For the text-containing cell, return its midpoint in [X, Y] coordinate format. 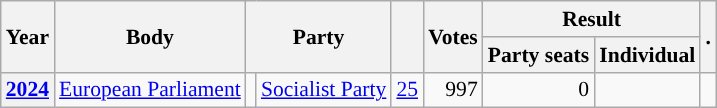
. [708, 36]
0 [538, 90]
2024 [28, 90]
Party seats [538, 55]
European Parliament [150, 90]
Year [28, 36]
Party [319, 36]
Result [592, 19]
Individual [647, 55]
25 [407, 90]
Body [150, 36]
Votes [453, 36]
997 [453, 90]
Socialist Party [324, 90]
